Return the (X, Y) coordinate for the center point of the cell that contains the specified text.  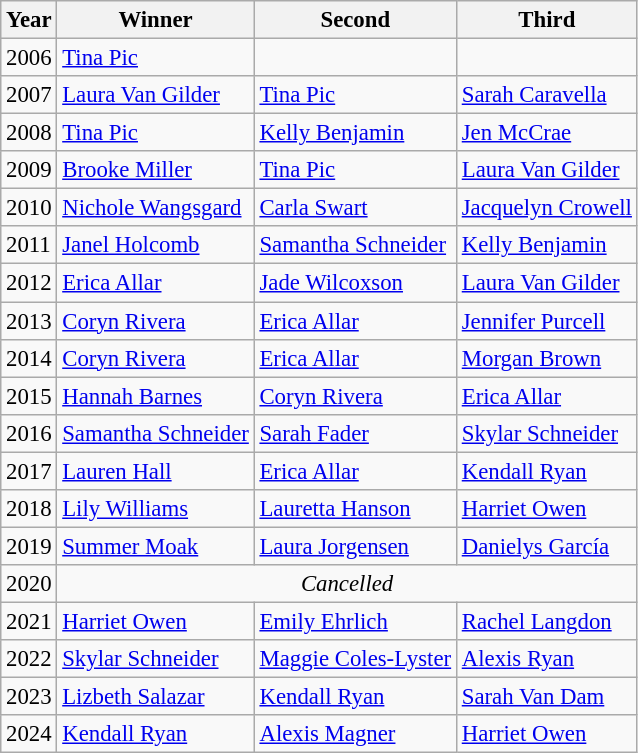
2007 (29, 95)
Sarah Caravella (546, 95)
Summer Moak (156, 546)
Emily Ehrlich (355, 621)
2010 (29, 208)
2011 (29, 245)
Hannah Barnes (156, 396)
2018 (29, 509)
Jen McCrae (546, 133)
Morgan Brown (546, 358)
Janel Holcomb (156, 245)
Third (546, 20)
2019 (29, 546)
2017 (29, 471)
2013 (29, 321)
2020 (29, 584)
Maggie Coles-Lyster (355, 659)
2021 (29, 621)
Alexis Magner (355, 734)
Jade Wilcoxson (355, 283)
Laura Jorgensen (355, 546)
2015 (29, 396)
2023 (29, 697)
Lily Williams (156, 509)
Alexis Ryan (546, 659)
Jacquelyn Crowell (546, 208)
Brooke Miller (156, 170)
2016 (29, 433)
Carla Swart (355, 208)
Danielys García (546, 546)
Winner (156, 20)
2022 (29, 659)
Jennifer Purcell (546, 321)
Sarah Fader (355, 433)
Second (355, 20)
Cancelled (347, 584)
Year (29, 20)
2006 (29, 58)
2014 (29, 358)
Lizbeth Salazar (156, 697)
2009 (29, 170)
Lauren Hall (156, 471)
Lauretta Hanson (355, 509)
Sarah Van Dam (546, 697)
2008 (29, 133)
Rachel Langdon (546, 621)
2024 (29, 734)
2012 (29, 283)
Nichole Wangsgard (156, 208)
